Pinpoint the cell where the given text exists, returning its [x, y] midpoint coordinate. 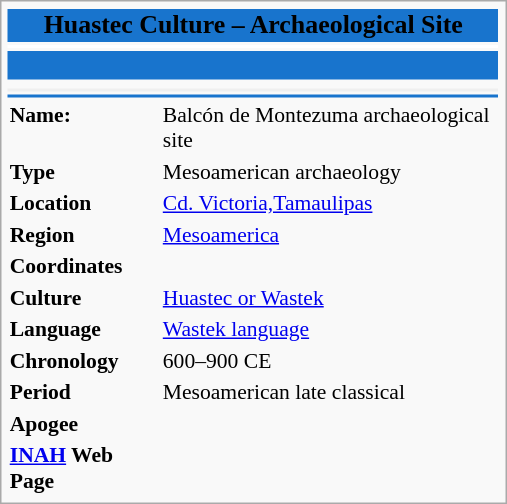
Huastec or Wastek [330, 297]
Cd. Victoria,Tamaulipas [330, 203]
Name: [83, 127]
Region [83, 234]
Mesoamerican late classical [330, 392]
Language [83, 329]
Apogee [83, 423]
Balcón de Montezuma archaeological site [330, 127]
Culture [83, 297]
INAH Web Page [83, 468]
Huastec Culture – Archaeological Site [253, 26]
Wastek language [330, 329]
600–900 CE [330, 360]
Mesoamerica [330, 234]
Mesoamerican archaeology [330, 171]
Period [83, 392]
Type [83, 171]
Chronology [83, 360]
Coordinates [83, 266]
Location [83, 203]
